Extract the (X, Y) coordinate from the center of the cell holding the provided text.  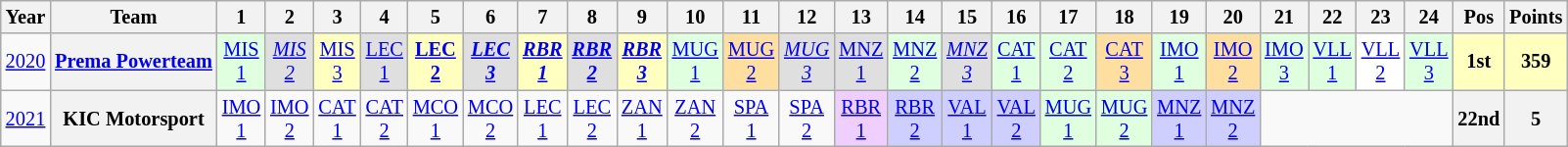
17 (1069, 17)
MCO2 (490, 119)
VAL2 (1016, 119)
24 (1429, 17)
SPA2 (807, 119)
3 (337, 17)
MIS2 (290, 62)
16 (1016, 17)
2 (290, 17)
VLL2 (1380, 62)
ZAN2 (695, 119)
13 (861, 17)
14 (914, 17)
CAT3 (1124, 62)
1 (241, 17)
KIC Motorsport (133, 119)
SPA1 (752, 119)
18 (1124, 17)
ZAN1 (642, 119)
10 (695, 17)
MUG3 (807, 62)
VLL3 (1429, 62)
2021 (25, 119)
22 (1331, 17)
MNZ3 (967, 62)
VLL1 (1331, 62)
Prema Powerteam (133, 62)
LEC3 (490, 62)
Points (1536, 17)
359 (1536, 62)
MIS1 (241, 62)
1st (1478, 62)
11 (752, 17)
9 (642, 17)
7 (542, 17)
MIS3 (337, 62)
6 (490, 17)
VAL1 (967, 119)
22nd (1478, 119)
2020 (25, 62)
IMO3 (1284, 62)
23 (1380, 17)
12 (807, 17)
MCO1 (436, 119)
21 (1284, 17)
19 (1178, 17)
Team (133, 17)
15 (967, 17)
Pos (1478, 17)
20 (1233, 17)
Year (25, 17)
8 (592, 17)
RBR3 (642, 62)
4 (385, 17)
